Capture the cell that displays the provided text and extract its [X, Y] central coordinate. 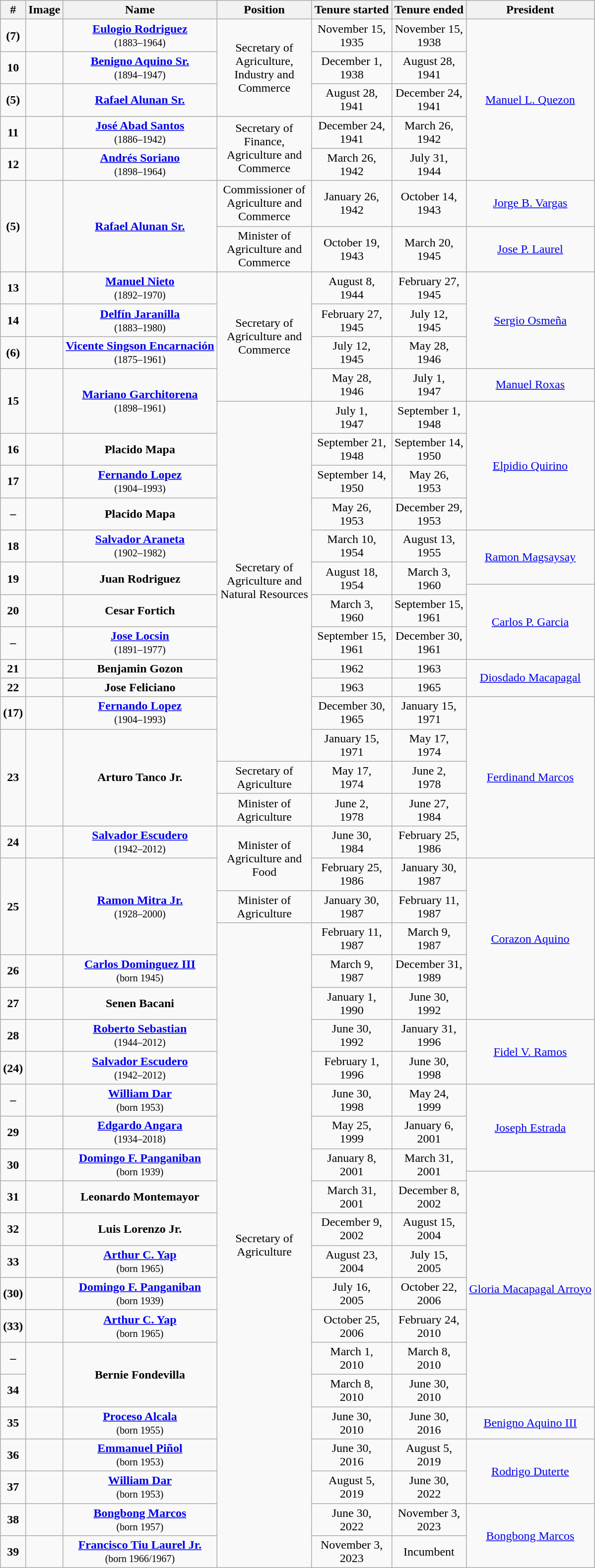
Cesar Fortich [140, 611]
Rodrigo Duterte [530, 1471]
Image [45, 10]
January 8,2001 [351, 1164]
Mariano Garchitorena(1898–1961) [140, 401]
Tenure ended [429, 10]
12 [13, 165]
Secretary of Agriculture, Industry and Commerce [264, 67]
# [13, 10]
Arturo Tanco Jr. [140, 778]
Edgardo Angara(1934–2018) [140, 1133]
19 [13, 578]
Bongbong Marcos [530, 1536]
Manuel Nieto(1892–1970) [140, 288]
37 [13, 1488]
January 26,1942 [351, 203]
29 [13, 1133]
16 [13, 449]
August 23,2004 [351, 1262]
24 [13, 842]
October 14,1943 [429, 203]
September 1,1948 [429, 417]
Roberto Sebastian(1944–2012) [140, 1035]
December 8,2002 [429, 1197]
Delfín Jaranilla(1883–1980) [140, 320]
June 30,1984 [351, 842]
Salvador Araneta(1902–1982) [140, 546]
July 15,2005 [429, 1262]
December 1,1938 [351, 67]
26 [13, 971]
Vicente Singson Encarnación(1875–1961) [140, 352]
Benigno Aquino III [530, 1422]
September 21,1948 [351, 449]
January 1,1990 [351, 1004]
25 [13, 906]
Manuel L. Quezon [530, 100]
30 [13, 1164]
Bernie Fondevilla [140, 1374]
Proceso Alcala(born 1955) [140, 1422]
Benigno Aquino Sr.(1894–1947) [140, 67]
34 [13, 1390]
35 [13, 1422]
Diosdado Macapagal [530, 678]
October 22,2006 [429, 1293]
August 8,1944 [351, 288]
15 [13, 401]
39 [13, 1552]
11 [13, 132]
22 [13, 687]
Juan Rodriguez [140, 578]
Jorge B. Vargas [530, 203]
February 24,2010 [429, 1326]
June 27,1984 [429, 809]
January 31,1996 [429, 1035]
Manuel Roxas [530, 385]
Jose P. Laurel [530, 249]
December 30,1961 [429, 643]
(24) [13, 1068]
1965 [429, 687]
28 [13, 1035]
Senen Bacani [140, 1004]
1962 [351, 668]
July 16,2005 [351, 1293]
Francisco Tiu Laurel Jr.(born 1966/1967) [140, 1552]
Incumbent [429, 1552]
Luis Lorenzo Jr. [140, 1229]
Jose Locsin(1891–1977) [140, 643]
Commissioner of Agriculture and Commerce [264, 203]
Ramon Magsaysay [530, 557]
Jose Feliciano [140, 687]
Benjamin Gozon [140, 668]
20 [13, 611]
Secretary of Agriculture and Natural Resources [264, 581]
23 [13, 778]
March 20,1945 [429, 249]
February 1,1996 [351, 1068]
Joseph Estrada [530, 1128]
(6) [13, 352]
Carlos P. Garcia [530, 622]
Ramon Mitra Jr.(1928–2000) [140, 906]
10 [13, 67]
President [530, 10]
October 25,2006 [351, 1326]
Position [264, 10]
October 19,1943 [351, 249]
(33) [13, 1326]
November 15,1938 [429, 36]
18 [13, 546]
Sergio Osmeña [530, 320]
31 [13, 1197]
13 [13, 288]
32 [13, 1229]
December 29,1953 [429, 514]
December 31,1989 [429, 971]
July 31,1944 [429, 165]
Emmanuel Piñol(born 1953) [140, 1455]
Gloria Macapagal Arroyo [530, 1289]
Fidel V. Ramos [530, 1052]
Eulogio Rodriguez(1883–1964) [140, 36]
36 [13, 1455]
21 [13, 668]
Andrés Soriano(1898–1964) [140, 165]
August 13,1955 [429, 546]
December 9,2002 [351, 1229]
August 15,2004 [429, 1229]
Elpidio Quirino [530, 465]
(30) [13, 1293]
Name [140, 10]
Carlos Dominguez III(born 1945) [140, 971]
(7) [13, 36]
Minister of Agriculture and Food [264, 858]
Leonardo Montemayor [140, 1197]
Minister of Agriculture and Commerce [264, 249]
Corazon Aquino [530, 938]
Secretary of Finance, Agriculture and Commerce [264, 148]
March 1,2010 [351, 1358]
December 30,1965 [351, 713]
27 [13, 1004]
May 25,1999 [351, 1133]
November 15,1935 [351, 36]
May 24,1999 [429, 1100]
38 [13, 1519]
Secretary of Agriculture and Commerce [264, 336]
January 6,2001 [429, 1133]
August 18,1954 [351, 578]
Ferdinand Marcos [530, 778]
March 10,1954 [351, 546]
Bongbong Marcos(born 1957) [140, 1519]
14 [13, 320]
Tenure started [351, 10]
(17) [13, 713]
José Abad Santos(1886–1942) [140, 132]
17 [13, 482]
33 [13, 1262]
